Find where the given text appears and provide that cell's center as [x, y] coordinate. 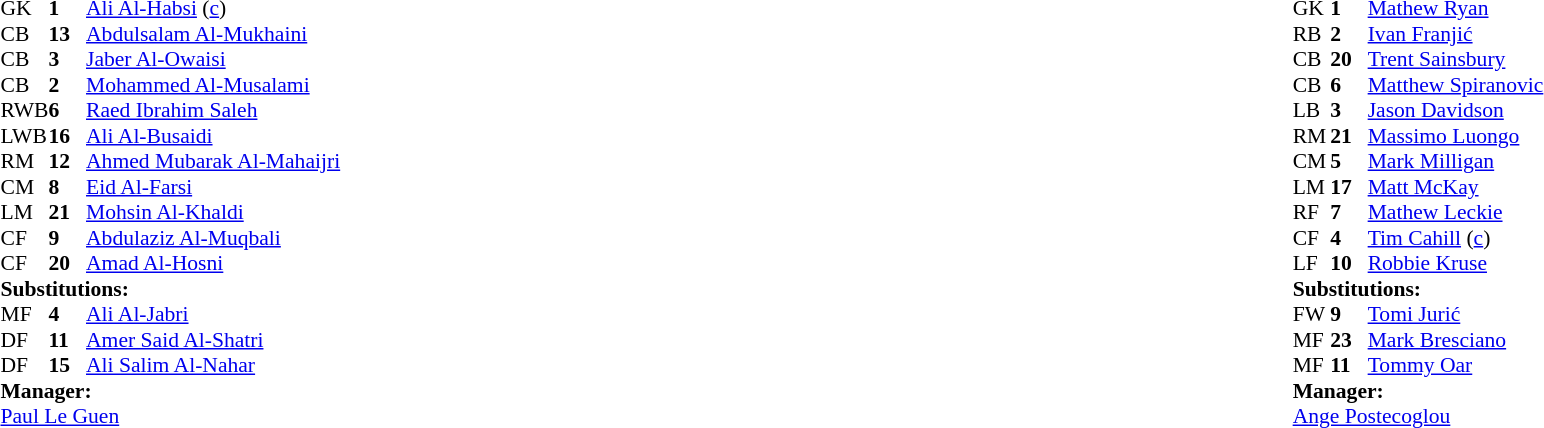
Abdulsalam Al-Mukhaini [213, 34]
Tommy Oar [1456, 365]
Mohsin Al-Khaldi [213, 213]
Ali Al-Busaidi [213, 136]
8 [67, 187]
Ali Al-Jabri [213, 315]
17 [1349, 187]
Jaber Al-Owaisi [213, 59]
Massimo Luongo [1456, 136]
Ivan Franjić [1456, 34]
Trent Sainsbury [1456, 59]
RB [1312, 34]
13 [67, 34]
RF [1312, 213]
Mark Bresciano [1456, 340]
Abdulaziz Al-Muqbali [213, 238]
Matt McKay [1456, 187]
Mark Milligan [1456, 161]
Eid Al-Farsi [213, 187]
7 [1349, 213]
LWB [24, 136]
Robbie Kruse [1456, 263]
12 [67, 161]
LB [1312, 111]
15 [67, 365]
Ahmed Mubarak Al-Mahaijri [213, 161]
Tomi Jurić [1456, 315]
Raed Ibrahim Saleh [213, 111]
5 [1349, 161]
Amad Al-Hosni [213, 263]
Mohammed Al-Musalami [213, 85]
RWB [24, 111]
23 [1349, 340]
Jason Davidson [1456, 111]
Mathew Leckie [1456, 213]
10 [1349, 263]
Matthew Spiranovic [1456, 85]
Amer Said Al-Shatri [213, 340]
FW [1312, 315]
Ali Salim Al-Nahar [213, 365]
Tim Cahill (c) [1456, 238]
16 [67, 136]
LF [1312, 263]
